Capture the cell that displays the provided text and extract its (x, y) central coordinate. 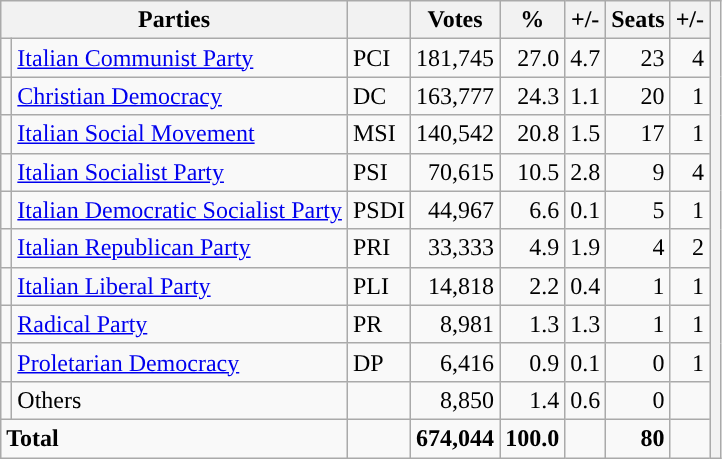
80 (638, 438)
2 (690, 248)
1.1 (586, 96)
Total (174, 438)
24.3 (532, 96)
PR (378, 324)
70,615 (456, 172)
4.7 (586, 58)
Italian Republican Party (180, 248)
6.6 (532, 210)
0.4 (586, 286)
Italian Communist Party (180, 58)
PRI (378, 248)
Italian Social Movement (180, 134)
8,981 (456, 324)
100.0 (532, 438)
PCI (378, 58)
140,542 (456, 134)
23 (638, 58)
10.5 (532, 172)
Radical Party (180, 324)
1.5 (586, 134)
163,777 (456, 96)
2.8 (586, 172)
Italian Liberal Party (180, 286)
44,967 (456, 210)
Christian Democracy (180, 96)
8,850 (456, 400)
1.4 (532, 400)
0.9 (532, 362)
17 (638, 134)
MSI (378, 134)
5 (638, 210)
Proletarian Democracy (180, 362)
9 (638, 172)
DC (378, 96)
14,818 (456, 286)
2.2 (532, 286)
20.8 (532, 134)
Others (180, 400)
Votes (456, 20)
674,044 (456, 438)
Parties (174, 20)
DP (378, 362)
1.9 (586, 248)
Seats (638, 20)
20 (638, 96)
181,745 (456, 58)
6,416 (456, 362)
Italian Socialist Party (180, 172)
PSI (378, 172)
% (532, 20)
27.0 (532, 58)
PSDI (378, 210)
33,333 (456, 248)
PLI (378, 286)
0.6 (586, 400)
Italian Democratic Socialist Party (180, 210)
4.9 (532, 248)
